Locate the cell with the specified text and output its (x, y) center coordinate. 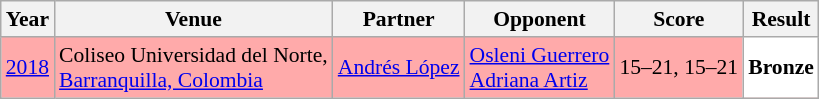
Year (28, 19)
15–21, 15–21 (678, 68)
Venue (194, 19)
Partner (399, 19)
Opponent (540, 19)
Score (678, 19)
Osleni Guerrero Adriana Artiz (540, 68)
2018 (28, 68)
Result (781, 19)
Bronze (781, 68)
Coliseo Universidad del Norte,Barranquilla, Colombia (194, 68)
Andrés López (399, 68)
